Provide the (X, Y) coordinate of the cell's center where the given text is located.  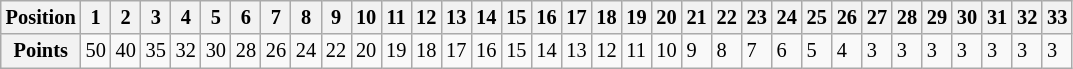
50 (96, 51)
2 (126, 17)
27 (877, 17)
23 (757, 17)
33 (1057, 17)
25 (817, 17)
21 (697, 17)
Points (41, 51)
31 (997, 17)
35 (156, 51)
1 (96, 17)
29 (937, 17)
Position (41, 17)
40 (126, 51)
